Pinpoint the cell where the given text exists, returning its (X, Y) midpoint coordinate. 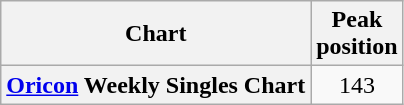
143 (357, 85)
Oricon Weekly Singles Chart (156, 85)
Peakposition (357, 34)
Chart (156, 34)
